Pinpoint the cell where the given text exists, returning its (x, y) midpoint coordinate. 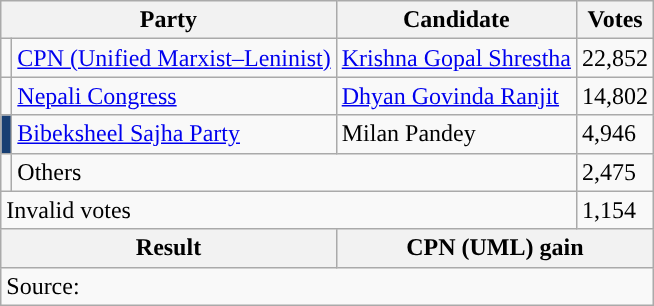
Dhyan Govinda Ranjit (456, 96)
Votes (616, 20)
4,946 (616, 134)
Nepali Congress (174, 96)
2,475 (616, 172)
CPN (Unified Marxist–Leninist) (174, 58)
CPN (UML) gain (494, 248)
Krishna Gopal Shrestha (456, 58)
Bibeksheel Sajha Party (174, 134)
Invalid votes (289, 210)
Party (168, 20)
22,852 (616, 58)
Result (168, 248)
1,154 (616, 210)
Others (294, 172)
Milan Pandey (456, 134)
Candidate (456, 20)
Source: (328, 286)
14,802 (616, 96)
